Detect which cell encompasses the target text, then output its [x, y] center coordinate. 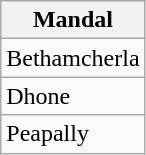
Peapally [73, 134]
Bethamcherla [73, 58]
Dhone [73, 96]
Mandal [73, 20]
